Return [X, Y] of the center of cell containing provided text 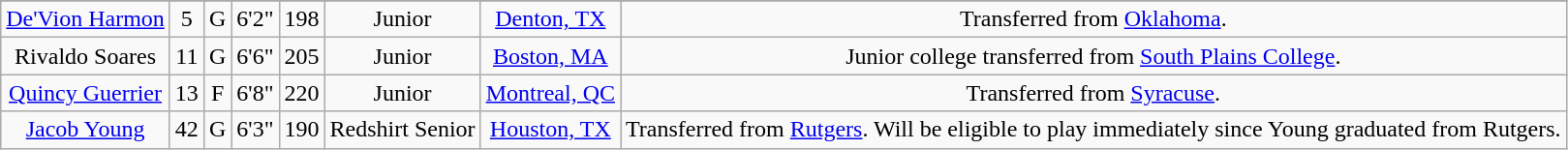
Rivaldo Soares [85, 56]
220 [302, 93]
Transferred from Oklahoma. [1092, 19]
Redshirt Senior [403, 130]
205 [302, 56]
6'3" [256, 130]
Quincy Guerrier [85, 93]
Boston, MA [550, 56]
6'2" [256, 19]
42 [186, 130]
Montreal, QC [550, 93]
11 [186, 56]
Junior college transferred from South Plains College. [1092, 56]
13 [186, 93]
Denton, TX [550, 19]
Transferred from Rutgers. Will be eligible to play immediately since Young graduated from Rutgers. [1092, 130]
Houston, TX [550, 130]
6'8" [256, 93]
190 [302, 130]
Jacob Young [85, 130]
5 [186, 19]
6'6" [256, 56]
Transferred from Syracuse. [1092, 93]
198 [302, 19]
F [217, 93]
De'Vion Harmon [85, 19]
